Capture the cell that displays the provided text and extract its (x, y) central coordinate. 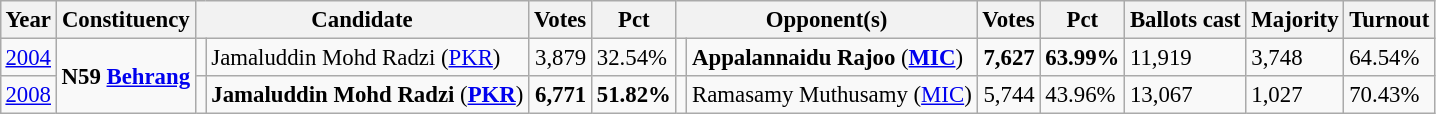
Ballots cast (1186, 20)
63.99% (1082, 57)
Candidate (362, 20)
51.82% (634, 95)
Appalannaidu Rajoo (MIC) (832, 57)
32.54% (634, 57)
1,027 (1295, 95)
Constituency (126, 20)
Year (28, 20)
Turnout (1390, 20)
2004 (28, 57)
Opponent(s) (826, 20)
N59 Behrang (126, 76)
7,627 (1008, 57)
13,067 (1186, 95)
3,748 (1295, 57)
2008 (28, 95)
5,744 (1008, 95)
3,879 (560, 57)
11,919 (1186, 57)
43.96% (1082, 95)
70.43% (1390, 95)
Majority (1295, 20)
64.54% (1390, 57)
Ramasamy Muthusamy (MIC) (832, 95)
6,771 (560, 95)
